Determine the (X, Y) coordinate at the center of the cell enclosing the given text.  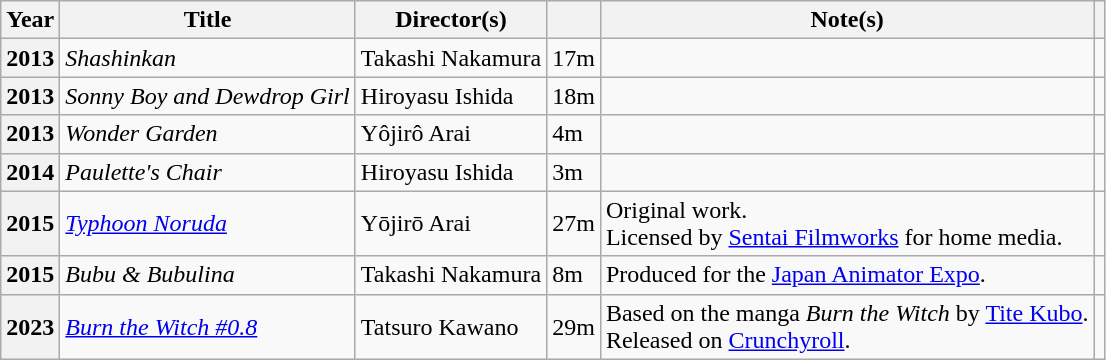
4m (574, 134)
Bubu & Bubulina (208, 275)
Yôjirô Arai (450, 134)
3m (574, 172)
27m (574, 224)
Yōjirō Arai (450, 224)
Based on the manga Burn the Witch by Tite Kubo.Released on Crunchyroll. (847, 326)
Director(s) (450, 20)
Sonny Boy and Dewdrop Girl (208, 96)
18m (574, 96)
Typhoon Noruda (208, 224)
Shashinkan (208, 58)
Wonder Garden (208, 134)
2023 (30, 326)
Paulette's Chair (208, 172)
Produced for the Japan Animator Expo. (847, 275)
2014 (30, 172)
Burn the Witch #0.8 (208, 326)
Title (208, 20)
Note(s) (847, 20)
Tatsuro Kawano (450, 326)
17m (574, 58)
8m (574, 275)
Original work.Licensed by Sentai Filmworks for home media. (847, 224)
Year (30, 20)
29m (574, 326)
